Extract the (X, Y) coordinate from the center of the cell holding the provided text.  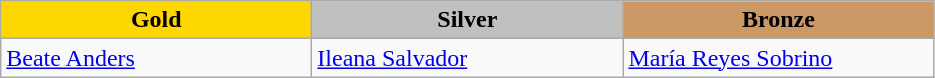
Silver (468, 20)
Beate Anders (156, 58)
María Reyes Sobrino (778, 58)
Gold (156, 20)
Ileana Salvador (468, 58)
Bronze (778, 20)
